Extract the [x, y] coordinate from the center of the cell holding the provided text.  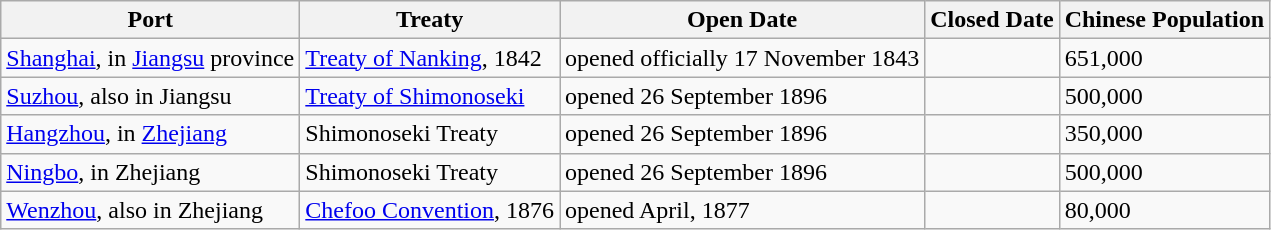
Shanghai, in Jiangsu province [150, 58]
Open Date [742, 20]
opened officially 17 November 1843 [742, 58]
opened April, 1877 [742, 210]
Treaty of Shimonoseki [430, 96]
Chinese Population [1164, 20]
80,000 [1164, 210]
Hangzhou, in Zhejiang [150, 134]
Treaty [430, 20]
Chefoo Convention, 1876 [430, 210]
Wenzhou, also in Zhejiang [150, 210]
Treaty of Nanking, 1842 [430, 58]
Closed Date [992, 20]
651,000 [1164, 58]
Suzhou, also in Jiangsu [150, 96]
Ningbo, in Zhejiang [150, 172]
350,000 [1164, 134]
Port [150, 20]
